Find where the given text appears and provide that cell's center as [x, y] coordinate. 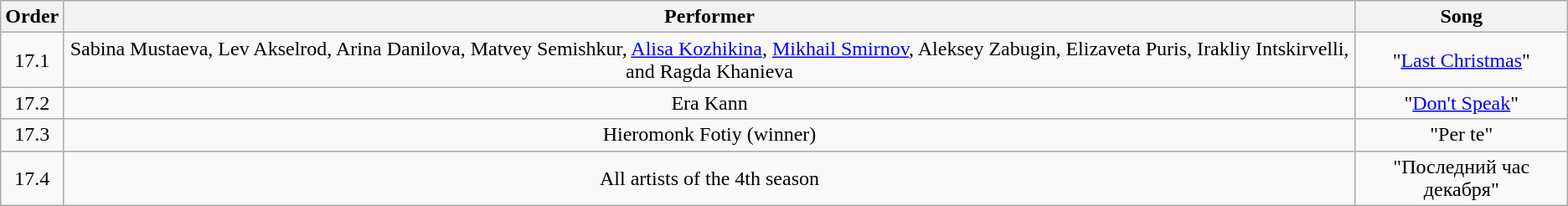
All artists of the 4th season [709, 178]
17.3 [32, 135]
17.2 [32, 103]
17.1 [32, 60]
"Last Christmas" [1461, 60]
"Per te" [1461, 135]
Hieromonk Fotiy (winner) [709, 135]
17.4 [32, 178]
"Последний час декабря" [1461, 178]
"Don't Speak" [1461, 103]
Song [1461, 17]
Performer [709, 17]
Order [32, 17]
Era Kann [709, 103]
